From the cell containing the given text, extract its center point as (X, Y) coordinate. 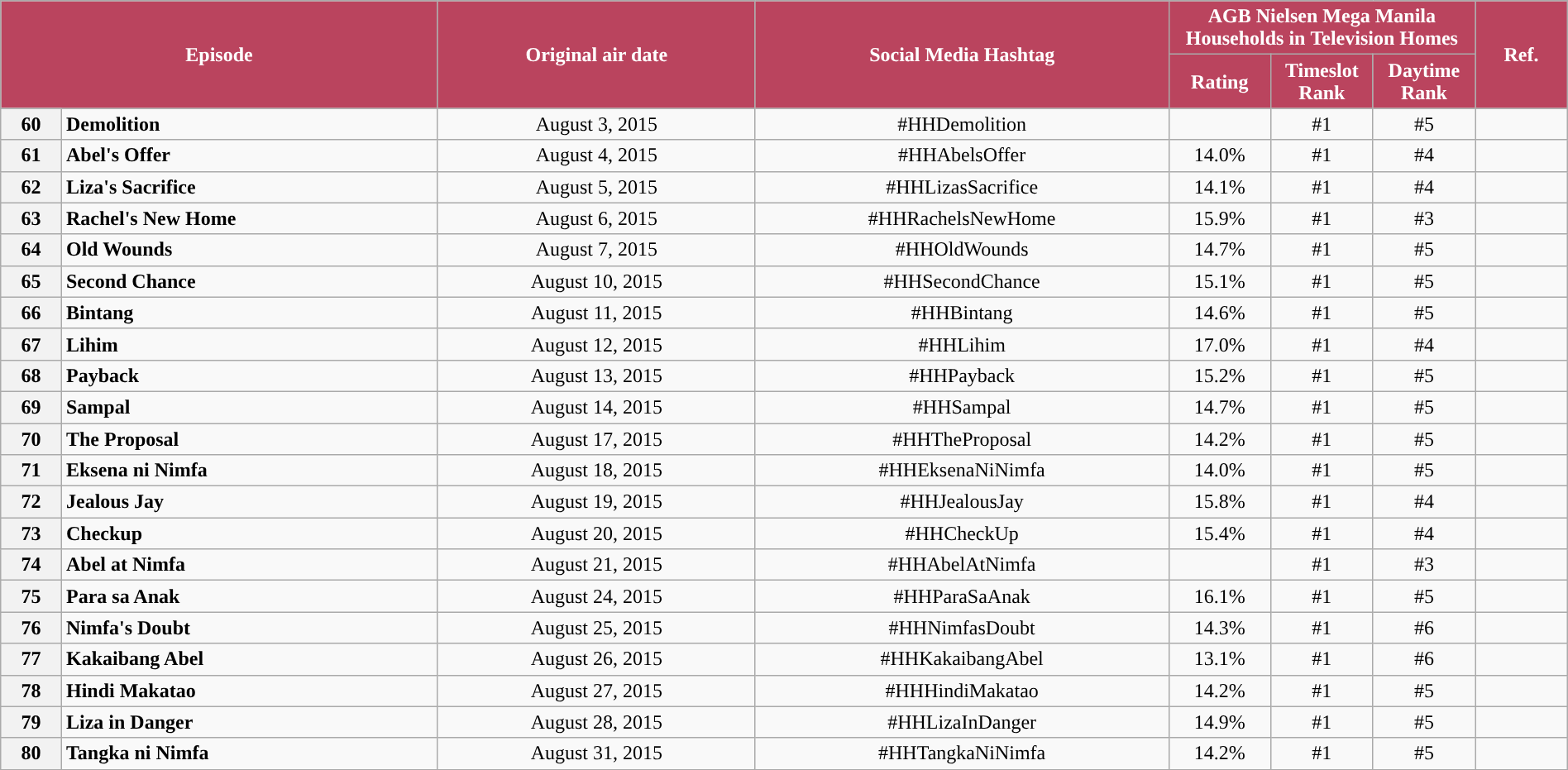
Timeslot Rank (1322, 81)
The Proposal (250, 439)
15.8% (1220, 502)
August 26, 2015 (596, 659)
63 (31, 218)
Demolition (250, 124)
77 (31, 659)
71 (31, 471)
#HHKakaibangAbel (962, 659)
Bintang (250, 313)
AGB Nielsen Mega Manila Households in Television Homes (1322, 28)
August 28, 2015 (596, 722)
Checkup (250, 533)
August 7, 2015 (596, 250)
73 (31, 533)
Hindi Makatao (250, 691)
14.1% (1220, 187)
Second Chance (250, 281)
#HHDemolition (962, 124)
August 6, 2015 (596, 218)
#HHSecondChance (962, 281)
78 (31, 691)
August 19, 2015 (596, 502)
August 14, 2015 (596, 407)
#HHSampal (962, 407)
August 11, 2015 (596, 313)
13.1% (1220, 659)
14.9% (1220, 722)
17.0% (1220, 344)
14.6% (1220, 313)
#HHCheckUp (962, 533)
Rachel's New Home (250, 218)
August 24, 2015 (596, 596)
67 (31, 344)
August 21, 2015 (596, 565)
Ref. (1522, 55)
Social Media Hashtag (962, 55)
Abel at Nimfa (250, 565)
Jealous Jay (250, 502)
#HHAbelAtNimfa (962, 565)
Kakaibang Abel (250, 659)
August 10, 2015 (596, 281)
Liza's Sacrifice (250, 187)
68 (31, 375)
69 (31, 407)
#HHRachelsNewHome (962, 218)
#HHJealousJay (962, 502)
Lihim (250, 344)
August 17, 2015 (596, 439)
#HHEksenaNiNimfa (962, 471)
#HHHindiMakatao (962, 691)
#HHTheProposal (962, 439)
70 (31, 439)
15.9% (1220, 218)
#HHParaSaAnak (962, 596)
Original air date (596, 55)
Eksena ni Nimfa (250, 471)
15.1% (1220, 281)
72 (31, 502)
80 (31, 753)
65 (31, 281)
Old Wounds (250, 250)
60 (31, 124)
61 (31, 155)
#HHPayback (962, 375)
Episode (220, 55)
66 (31, 313)
76 (31, 628)
Sampal (250, 407)
August 27, 2015 (596, 691)
Rating (1220, 81)
#HHTangkaNiNimfa (962, 753)
Liza in Danger (250, 722)
16.1% (1220, 596)
August 13, 2015 (596, 375)
August 31, 2015 (596, 753)
August 12, 2015 (596, 344)
74 (31, 565)
Payback (250, 375)
#HHNimfasDoubt (962, 628)
August 4, 2015 (596, 155)
14.3% (1220, 628)
75 (31, 596)
#HHLizasSacrifice (962, 187)
August 25, 2015 (596, 628)
#HHBintang (962, 313)
Daytime Rank (1424, 81)
August 20, 2015 (596, 533)
August 3, 2015 (596, 124)
79 (31, 722)
August 18, 2015 (596, 471)
#HHLihim (962, 344)
#HHLizaInDanger (962, 722)
#HHOldWounds (962, 250)
15.2% (1220, 375)
15.4% (1220, 533)
Para sa Anak (250, 596)
Abel's Offer (250, 155)
Nimfa's Doubt (250, 628)
64 (31, 250)
Tangka ni Nimfa (250, 753)
#HHAbelsOffer (962, 155)
62 (31, 187)
August 5, 2015 (596, 187)
